Detect which cell encompasses the target text, then output its (X, Y) center coordinate. 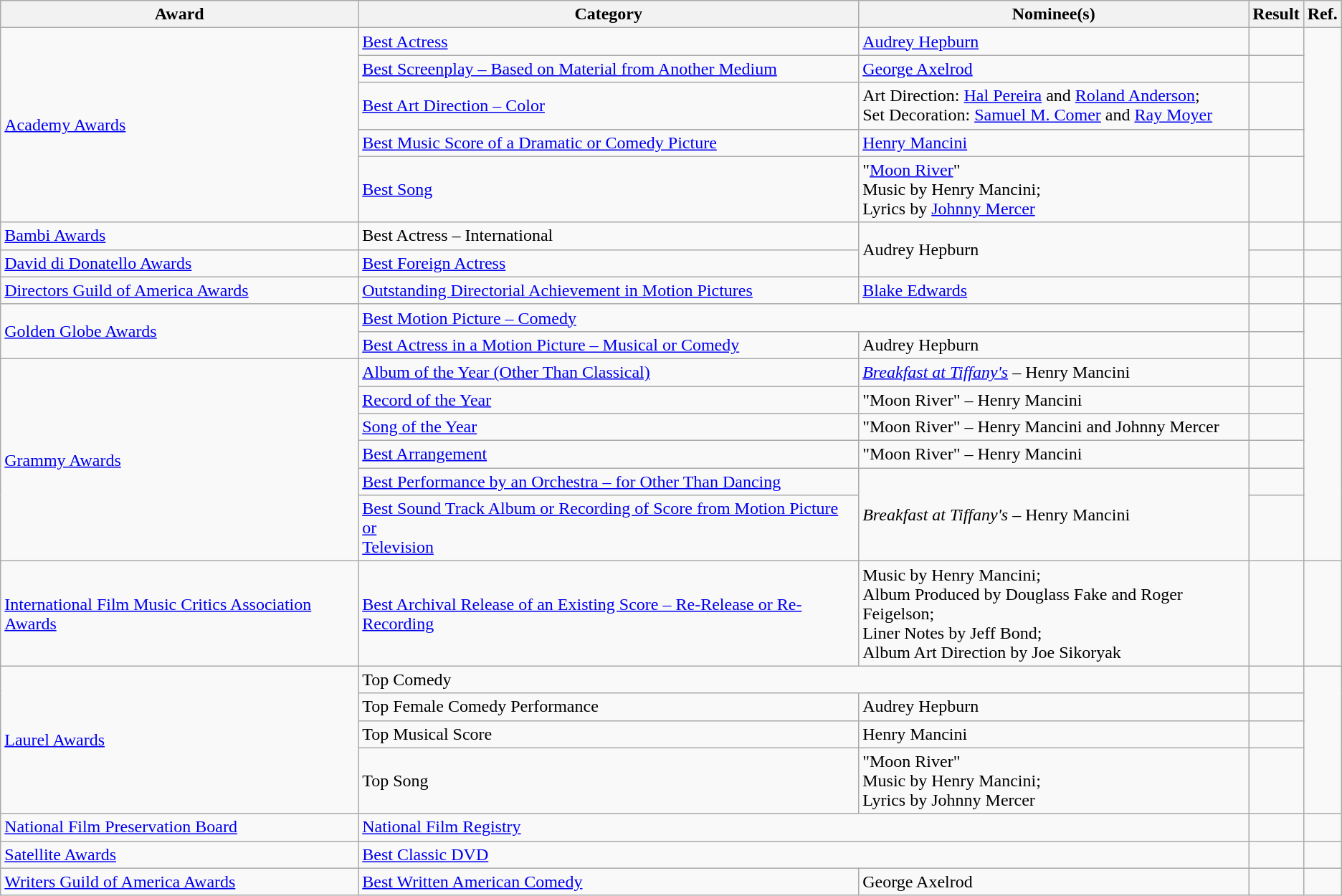
Art Direction: Hal Pereira and Roland Anderson; Set Decoration: Samuel M. Comer and Ray Moyer (1054, 106)
Best Arrangement (609, 454)
Nominee(s) (1054, 14)
Best Actress (609, 42)
Directors Guild of America Awards (179, 290)
Album of the Year (Other Than Classical) (609, 372)
Award (179, 14)
Outstanding Directorial Achievement in Motion Pictures (609, 290)
Best Screenplay – Based on Material from Another Medium (609, 69)
Best Performance by an Orchestra – for Other Than Dancing (609, 482)
Academy Awards (179, 125)
Best Actress – International (609, 236)
Best Sound Track Album or Recording of Score from Motion Picture or Television (609, 528)
Music by Henry Mancini; Album Produced by Douglass Fake and Roger Feigelson; Liner Notes by Jeff Bond; Album Art Direction by Joe Sikoryak (1054, 614)
Writers Guild of America Awards (179, 882)
Top Musical Score (609, 734)
National Film Preservation Board (179, 827)
Top Comedy (804, 680)
Grammy Awards (179, 459)
Best Art Direction – Color (609, 106)
Best Foreign Actress (609, 263)
National Film Registry (804, 827)
Blake Edwards (1054, 290)
Laurel Awards (179, 740)
Best Classic DVD (804, 854)
Best Song (609, 189)
Top Song (609, 781)
Record of the Year (609, 399)
David di Donatello Awards (179, 263)
Bambi Awards (179, 236)
Result (1276, 14)
Satellite Awards (179, 854)
Best Motion Picture – Comedy (804, 318)
Golden Globe Awards (179, 331)
Best Actress in a Motion Picture – Musical or Comedy (609, 345)
International Film Music Critics Association Awards (179, 614)
Best Written American Comedy (609, 882)
Ref. (1322, 14)
Best Archival Release of an Existing Score – Re-Release or Re-Recording (609, 614)
Category (609, 14)
"Moon River" – Henry Mancini and Johnny Mercer (1054, 427)
Best Music Score of a Dramatic or Comedy Picture (609, 143)
Song of the Year (609, 427)
Top Female Comedy Performance (609, 707)
